Find where the given text appears and provide that cell's center as [X, Y] coordinate. 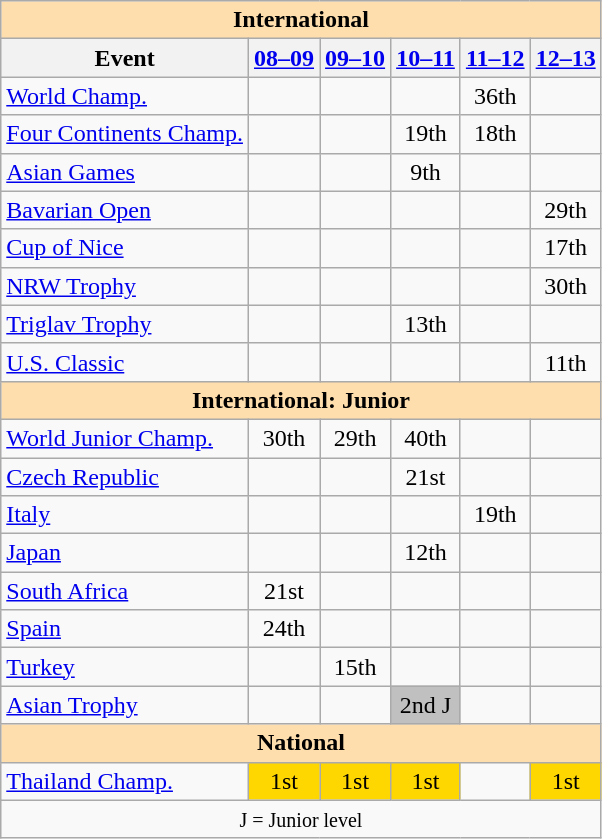
Czech Republic [125, 477]
12th [426, 553]
Japan [125, 553]
NRW Trophy [125, 286]
Spain [125, 629]
24th [284, 629]
Asian Trophy [125, 705]
U.S. Classic [125, 362]
Triglav Trophy [125, 324]
International: Junior [301, 400]
World Junior Champ. [125, 438]
18th [495, 134]
Cup of Nice [125, 248]
40th [426, 438]
11–12 [495, 58]
Event [125, 58]
South Africa [125, 591]
Asian Games [125, 172]
International [301, 20]
11th [566, 362]
J = Junior level [301, 819]
09–10 [356, 58]
2nd J [426, 705]
17th [566, 248]
10–11 [426, 58]
World Champ. [125, 96]
Four Continents Champ. [125, 134]
Thailand Champ. [125, 781]
13th [426, 324]
15th [356, 667]
36th [495, 96]
Turkey [125, 667]
National [301, 743]
Bavarian Open [125, 210]
08–09 [284, 58]
9th [426, 172]
12–13 [566, 58]
Italy [125, 515]
